Capture the cell that displays the provided text and extract its [x, y] central coordinate. 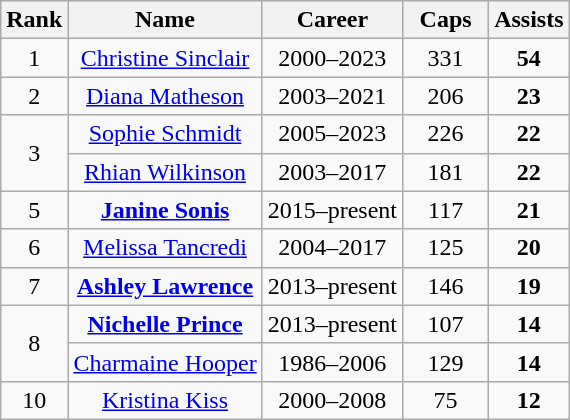
10 [34, 400]
2 [34, 96]
Melissa Tancredi [165, 248]
7 [34, 286]
206 [446, 96]
2004–2017 [332, 248]
23 [529, 96]
Name [165, 20]
2000–2023 [332, 58]
21 [529, 210]
Career [332, 20]
Caps [446, 20]
2005–2023 [332, 134]
Sophie Schmidt [165, 134]
Christine Sinclair [165, 58]
181 [446, 172]
Rhian Wilkinson [165, 172]
Charmaine Hooper [165, 362]
19 [529, 286]
20 [529, 248]
Kristina Kiss [165, 400]
1 [34, 58]
75 [446, 400]
8 [34, 343]
107 [446, 324]
Rank [34, 20]
Assists [529, 20]
2000–2008 [332, 400]
1986–2006 [332, 362]
331 [446, 58]
2003–2017 [332, 172]
Diana Matheson [165, 96]
5 [34, 210]
2015–present [332, 210]
117 [446, 210]
Nichelle Prince [165, 324]
54 [529, 58]
146 [446, 286]
3 [34, 153]
129 [446, 362]
2003–2021 [332, 96]
125 [446, 248]
226 [446, 134]
12 [529, 400]
Ashley Lawrence [165, 286]
Janine Sonis [165, 210]
6 [34, 248]
